Scan for the cell matching the given text and deliver its [X, Y] coordinate at center. 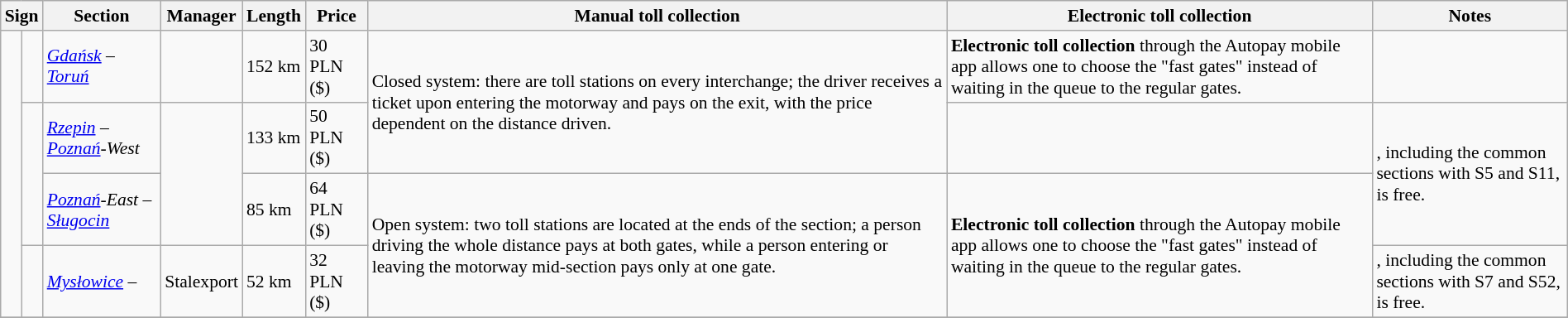
Rzepin – Poznań-West [102, 137]
Mysłowice – [102, 282]
50 PLN ($) [337, 137]
Electronic toll collection [1159, 16]
Section [102, 16]
Price [337, 16]
133 km [274, 137]
52 km [274, 282]
Length [274, 16]
32 PLN ($) [337, 282]
30 PLN ($) [337, 66]
Manager [202, 16]
, including the common sections with S5 and S11, is free. [1470, 174]
, including the common sections with S7 and S52, is free. [1470, 282]
Poznań-East – Sługocin [102, 210]
64 PLN ($) [337, 210]
Manual toll collection [657, 16]
Notes [1470, 16]
Stalexport [202, 282]
Gdańsk – Toruń [102, 66]
85 km [274, 210]
Sign [22, 16]
152 km [274, 66]
